Capture the cell that displays the provided text and extract its (x, y) central coordinate. 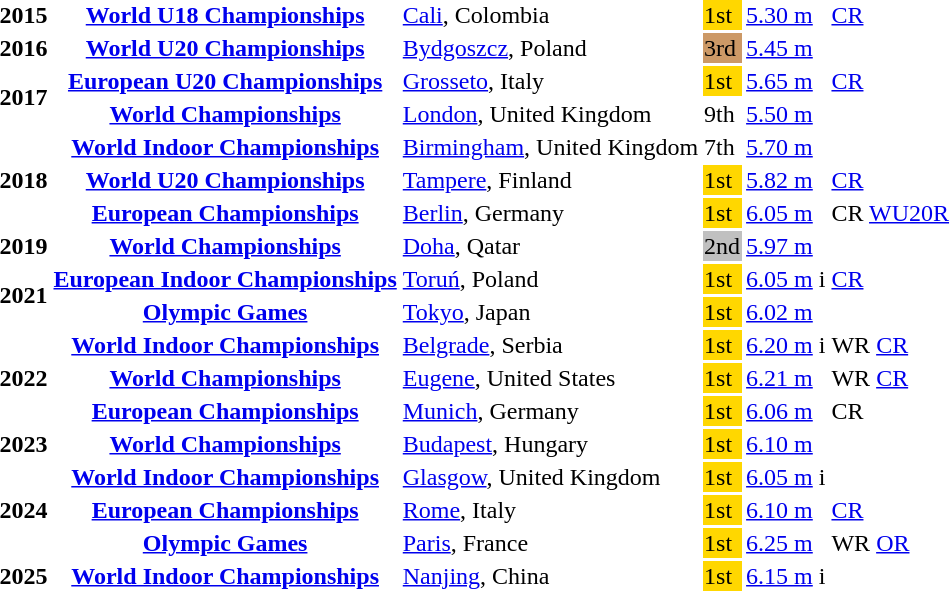
5.97 m (786, 246)
Eugene, United States (550, 378)
6.02 m (786, 312)
5.65 m (786, 81)
6.20 m i (786, 345)
6.06 m (786, 411)
6.05 m (786, 213)
Tampere, Finland (550, 180)
Munich, Germany (550, 411)
Glasgow, United Kingdom (550, 477)
Cali, Colombia (550, 15)
Budapest, Hungary (550, 444)
European U20 Championships (225, 81)
Doha, Qatar (550, 246)
5.70 m (786, 147)
6.25 m (786, 543)
Rome, Italy (550, 510)
3rd (722, 48)
Bydgoszcz, Poland (550, 48)
World U18 Championships (225, 15)
Toruń, Poland (550, 279)
7th (722, 147)
5.82 m (786, 180)
5.30 m (786, 15)
Belgrade, Serbia (550, 345)
Birmingham, United Kingdom (550, 147)
6.15 m i (786, 576)
9th (722, 114)
Berlin, Germany (550, 213)
2nd (722, 246)
Nanjing, China (550, 576)
Grosseto, Italy (550, 81)
5.45 m (786, 48)
5.50 m (786, 114)
6.21 m (786, 378)
Tokyo, Japan (550, 312)
London, United Kingdom (550, 114)
Paris, France (550, 543)
European Indoor Championships (225, 279)
